Capture the cell that displays the provided text and extract its [x, y] central coordinate. 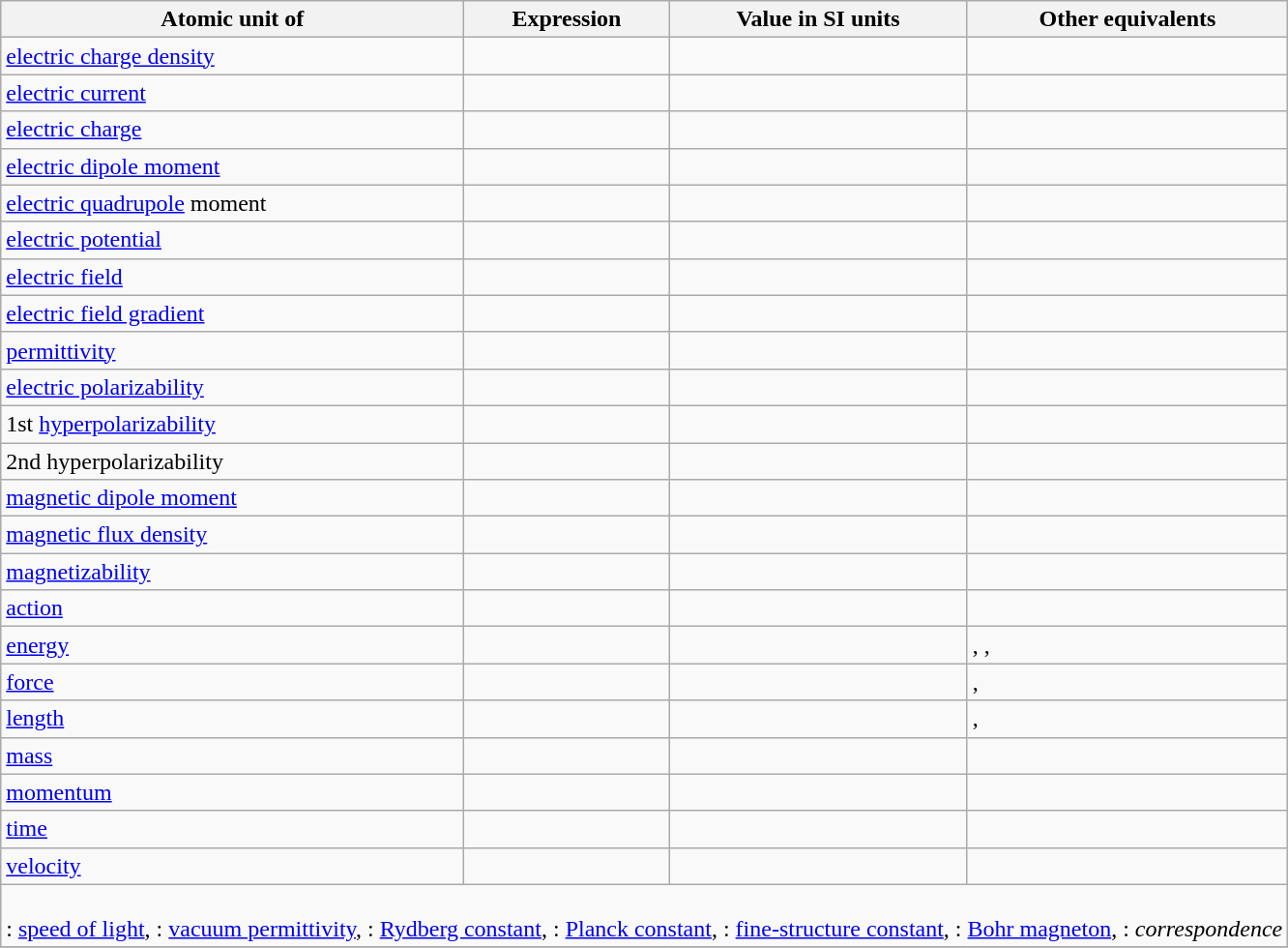
permittivity [232, 350]
electric potential [232, 240]
action [232, 608]
electric dipole moment [232, 166]
electric polarizability [232, 387]
energy [232, 645]
Value in SI units [818, 19]
: speed of light, : vacuum permittivity, : Rydberg constant, : Planck constant, : fine-structure constant, : Bohr magneton, : correspondence [644, 915]
electric charge density [232, 56]
electric current [232, 93]
time [232, 829]
mass [232, 755]
magnetizability [232, 572]
electric field gradient [232, 313]
magnetic dipole moment [232, 498]
momentum [232, 792]
length [232, 719]
electric quadrupole moment [232, 203]
force [232, 682]
electric field [232, 277]
2nd hyperpolarizability [232, 461]
Other equivalents [1127, 19]
1st hyperpolarizability [232, 424]
velocity [232, 866]
, , [1127, 645]
magnetic flux density [232, 535]
electric charge [232, 130]
Atomic unit of [232, 19]
Expression [567, 19]
